Find where the given text appears and provide that cell's center as [X, Y] coordinate. 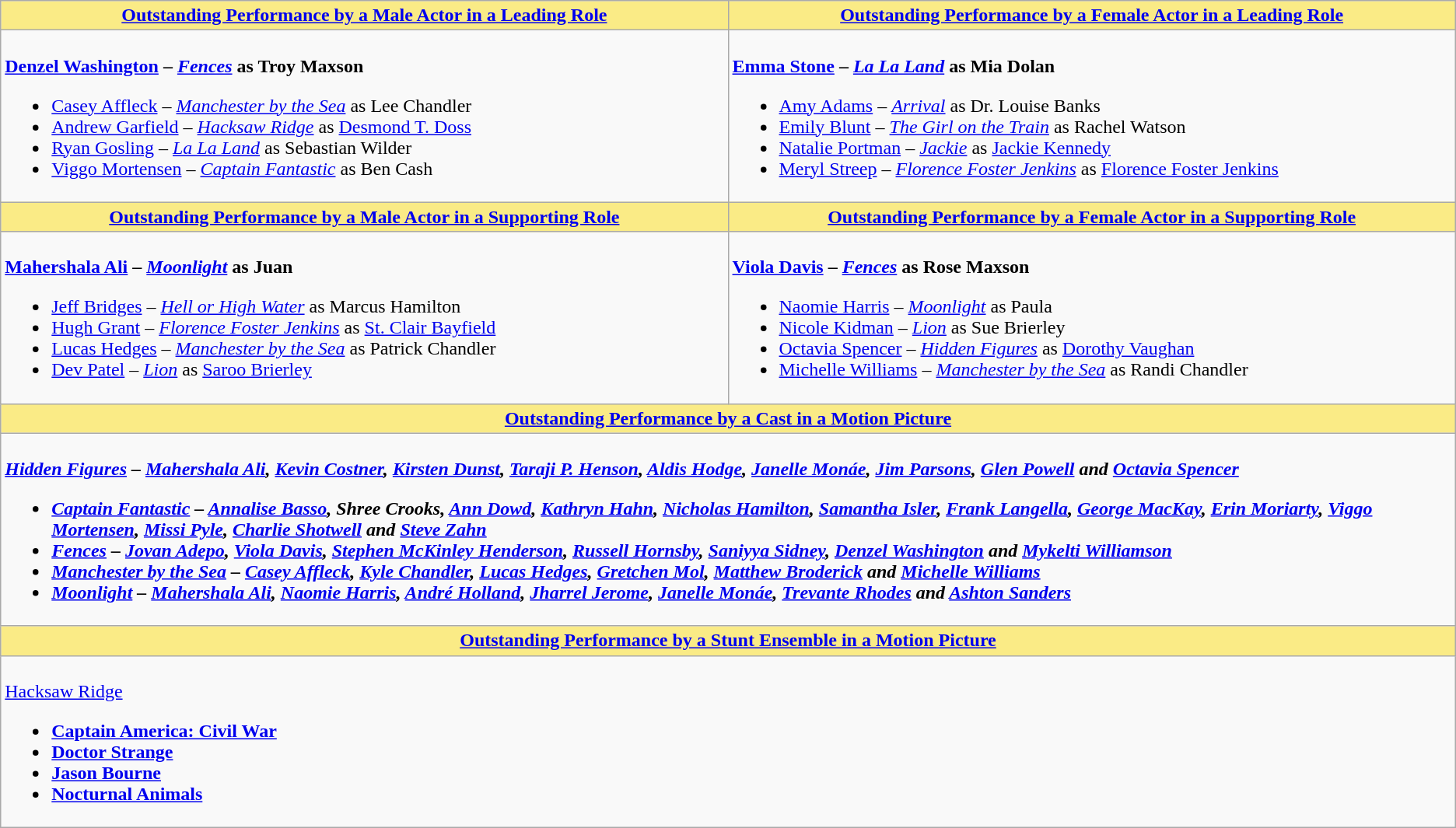
Outstanding Performance by a Female Actor in a Leading Role [1092, 16]
Hacksaw RidgeCaptain America: Civil WarDoctor StrangeJason BourneNocturnal Animals [728, 742]
Outstanding Performance by a Cast in a Motion Picture [728, 418]
Outstanding Performance by a Male Actor in a Supporting Role [364, 217]
Outstanding Performance by a Stunt Ensemble in a Motion Picture [728, 641]
Outstanding Performance by a Female Actor in a Supporting Role [1092, 217]
Outstanding Performance by a Male Actor in a Leading Role [364, 16]
